Identify which cell holds the provided text, then report its (X, Y) central coordinate. 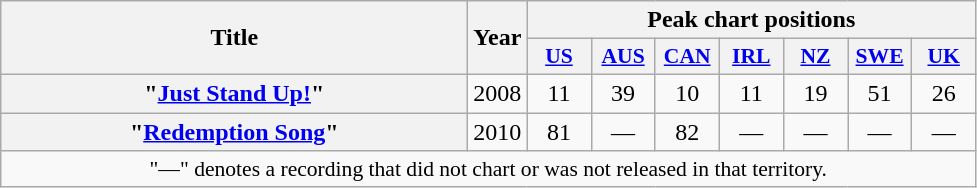
26 (944, 93)
51 (880, 93)
IRL (751, 57)
2008 (498, 93)
UK (944, 57)
SWE (880, 57)
2010 (498, 131)
Year (498, 38)
"Redemption Song" (234, 131)
10 (687, 93)
19 (815, 93)
"Just Stand Up!" (234, 93)
82 (687, 131)
39 (623, 93)
AUS (623, 57)
"—" denotes a recording that did not chart or was not released in that territory. (488, 169)
81 (559, 131)
US (559, 57)
Peak chart positions (752, 20)
NZ (815, 57)
CAN (687, 57)
Title (234, 38)
